Capture the cell that displays the provided text and extract its [x, y] central coordinate. 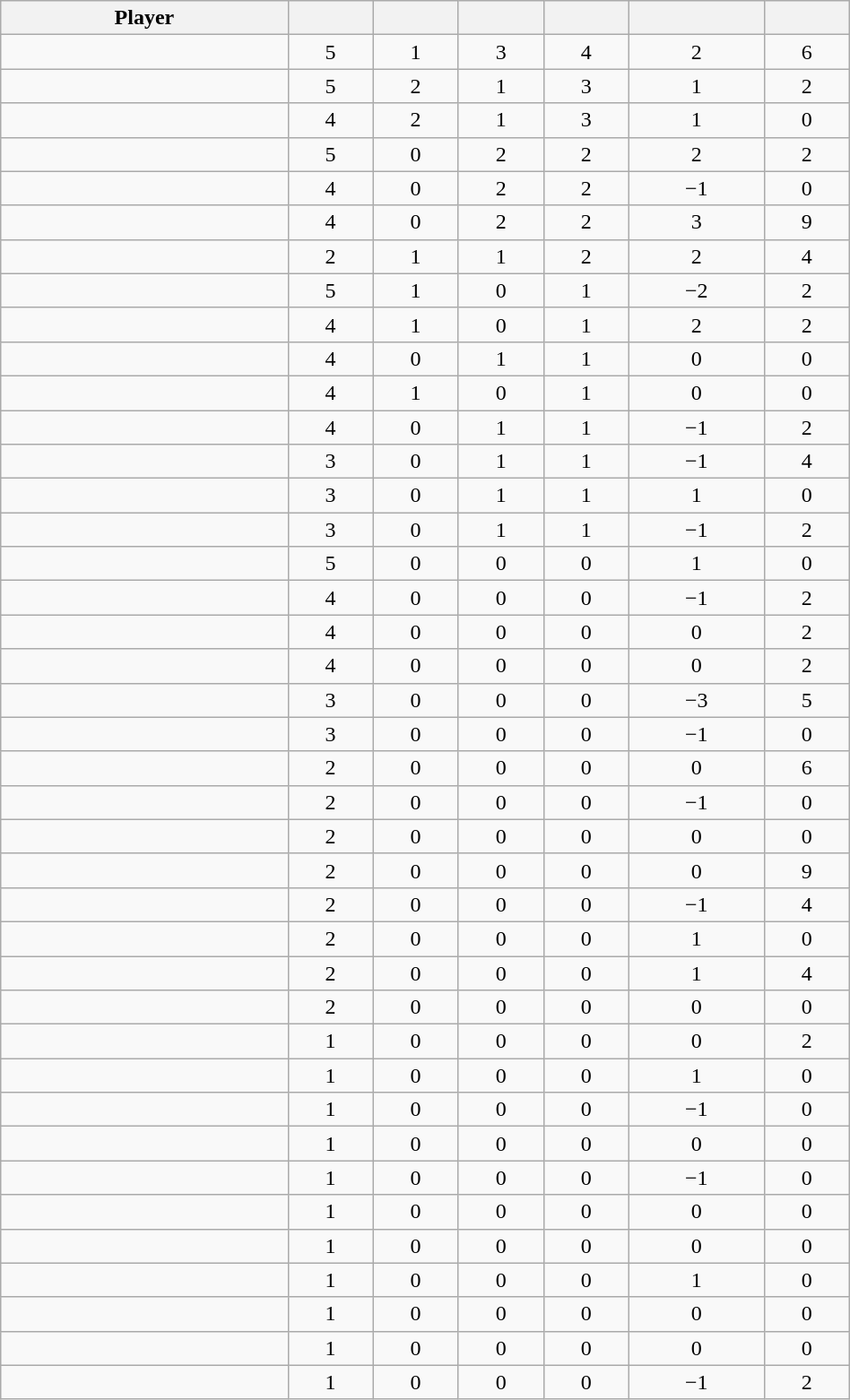
−2 [696, 290]
Player [144, 18]
−3 [696, 700]
